For the text-containing cell, return its midpoint in [X, Y] coordinate format. 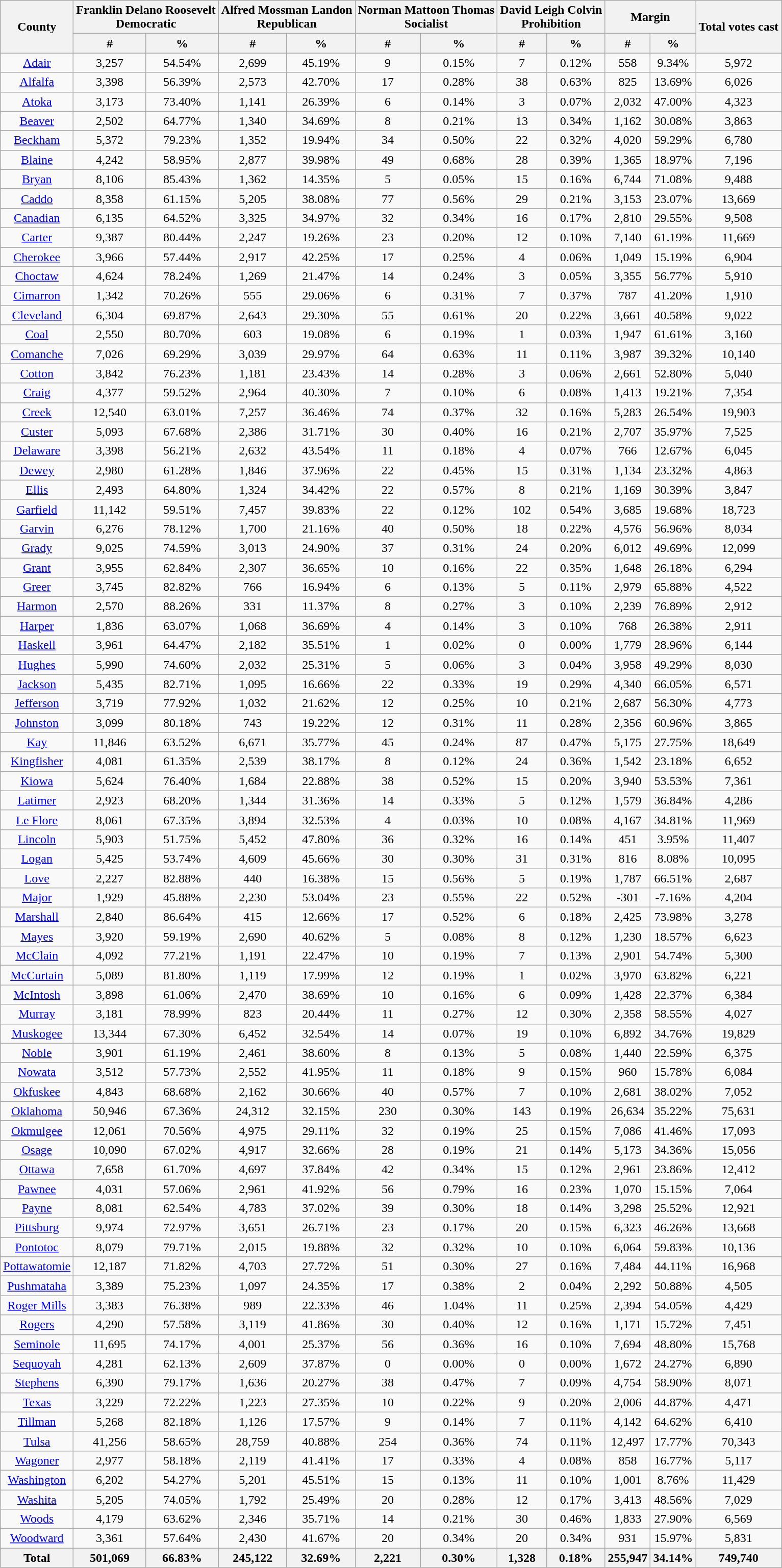
2,699 [253, 63]
Harper [37, 626]
12,187 [110, 1267]
76.89% [673, 606]
75.23% [182, 1286]
Total [37, 1558]
6,084 [739, 1072]
8.76% [673, 1480]
61.28% [182, 470]
36.69% [321, 626]
36.65% [321, 568]
45 [388, 742]
25.37% [321, 1344]
38.60% [321, 1053]
58.55% [673, 1014]
22.47% [321, 956]
57.73% [182, 1072]
88.26% [182, 606]
5,910 [739, 276]
4,031 [110, 1189]
1,579 [627, 800]
1,910 [739, 296]
49.29% [673, 665]
3,325 [253, 218]
50.88% [673, 1286]
230 [388, 1111]
78.99% [182, 1014]
3,173 [110, 102]
David Leigh ColvinProhibition [551, 17]
4,754 [627, 1383]
4,340 [627, 684]
27.35% [321, 1402]
74.17% [182, 1344]
64.80% [182, 490]
13,344 [110, 1033]
75,631 [739, 1111]
56.96% [673, 528]
3,383 [110, 1305]
6,144 [739, 645]
440 [253, 878]
70.56% [182, 1130]
331 [253, 606]
Woods [37, 1519]
40.58% [673, 315]
1,428 [627, 995]
41,256 [110, 1441]
66.83% [182, 1558]
3,298 [627, 1208]
3,013 [253, 548]
15.72% [673, 1325]
35.71% [321, 1519]
77.21% [182, 956]
Ellis [37, 490]
79.23% [182, 140]
4,377 [110, 393]
9,974 [110, 1228]
1,947 [627, 335]
2,681 [627, 1092]
41.46% [673, 1130]
4,179 [110, 1519]
59.83% [673, 1247]
1,324 [253, 490]
2,182 [253, 645]
34.97% [321, 218]
74.05% [182, 1499]
37.84% [321, 1169]
1,097 [253, 1286]
64.52% [182, 218]
1,636 [253, 1383]
2,346 [253, 1519]
23.43% [321, 373]
39.32% [673, 354]
Payne [37, 1208]
34.69% [321, 121]
Grant [37, 568]
38.08% [321, 198]
26.38% [673, 626]
63.01% [182, 412]
32.54% [321, 1033]
3,901 [110, 1053]
7,052 [739, 1092]
960 [627, 1072]
3,661 [627, 315]
32.66% [321, 1150]
80.44% [182, 237]
0.38% [459, 1286]
45.51% [321, 1480]
42.70% [321, 82]
64 [388, 354]
2,394 [627, 1305]
20.27% [321, 1383]
McIntosh [37, 995]
45.66% [321, 858]
3,413 [627, 1499]
21.47% [321, 276]
2,570 [110, 606]
3,685 [627, 509]
6,390 [110, 1383]
11,846 [110, 742]
57.06% [182, 1189]
2,643 [253, 315]
34 [388, 140]
8,081 [110, 1208]
68.68% [182, 1092]
14.35% [321, 179]
6,452 [253, 1033]
6,294 [739, 568]
8,358 [110, 198]
5,972 [739, 63]
Kingfisher [37, 762]
0.68% [459, 160]
2,461 [253, 1053]
82.82% [182, 587]
3,257 [110, 63]
Total votes cast [739, 27]
825 [627, 82]
Beaver [37, 121]
7,064 [739, 1189]
3,389 [110, 1286]
0.79% [459, 1189]
2,917 [253, 257]
5,093 [110, 432]
8,106 [110, 179]
Hughes [37, 665]
44.87% [673, 1402]
58.90% [673, 1383]
12.67% [673, 451]
501,069 [110, 1558]
24.90% [321, 548]
4,522 [739, 587]
245,122 [253, 1558]
21.62% [321, 703]
37.87% [321, 1363]
2,425 [627, 917]
57.58% [182, 1325]
2,502 [110, 121]
48.80% [673, 1344]
4,576 [627, 528]
7,029 [739, 1499]
2,358 [627, 1014]
71.08% [673, 179]
0.61% [459, 315]
768 [627, 626]
20.44% [321, 1014]
3,361 [110, 1538]
37.96% [321, 470]
74.60% [182, 665]
8.08% [673, 858]
17.57% [321, 1422]
Washita [37, 1499]
73.98% [673, 917]
86.64% [182, 917]
Kay [37, 742]
18,649 [739, 742]
4,092 [110, 956]
16,968 [739, 1267]
41.20% [673, 296]
12,921 [739, 1208]
34.76% [673, 1033]
54.74% [673, 956]
45.19% [321, 63]
Choctaw [37, 276]
81.80% [182, 975]
6,276 [110, 528]
Grady [37, 548]
3,278 [739, 917]
22.37% [673, 995]
79.17% [182, 1383]
25.31% [321, 665]
Garvin [37, 528]
1,141 [253, 102]
5,268 [110, 1422]
2,239 [627, 606]
4,624 [110, 276]
19,903 [739, 412]
35.22% [673, 1111]
6,892 [627, 1033]
57.44% [182, 257]
5,372 [110, 140]
31 [522, 858]
11,969 [739, 820]
Carter [37, 237]
19.68% [673, 509]
2,162 [253, 1092]
2,707 [627, 432]
78.24% [182, 276]
12,540 [110, 412]
6,221 [739, 975]
30.66% [321, 1092]
67.30% [182, 1033]
McCurtain [37, 975]
5,201 [253, 1480]
3,987 [627, 354]
13.69% [673, 82]
6,202 [110, 1480]
0.39% [575, 160]
2,470 [253, 995]
6,890 [739, 1363]
858 [627, 1460]
2,230 [253, 898]
Cotton [37, 373]
30.39% [673, 490]
Osage [37, 1150]
59.51% [182, 509]
47.80% [321, 839]
53.53% [673, 781]
1,836 [110, 626]
4,204 [739, 898]
3,847 [739, 490]
2,247 [253, 237]
67.36% [182, 1111]
2,964 [253, 393]
Bryan [37, 179]
1,342 [110, 296]
29.11% [321, 1130]
13,668 [739, 1228]
34.14% [673, 1558]
Creek [37, 412]
Cherokee [37, 257]
5,624 [110, 781]
4,286 [739, 800]
3,970 [627, 975]
3,966 [110, 257]
Haskell [37, 645]
18.97% [673, 160]
3,181 [110, 1014]
11,429 [739, 1480]
Tulsa [37, 1441]
1,162 [627, 121]
Seminole [37, 1344]
40.88% [321, 1441]
0.29% [575, 684]
2,690 [253, 937]
Comanche [37, 354]
1,929 [110, 898]
2,609 [253, 1363]
70.26% [182, 296]
3,512 [110, 1072]
6,623 [739, 937]
6,410 [739, 1422]
19.88% [321, 1247]
Sequoyah [37, 1363]
Beckham [37, 140]
743 [253, 723]
79.71% [182, 1247]
1,032 [253, 703]
1,001 [627, 1480]
11,669 [739, 237]
40.62% [321, 937]
3,153 [627, 198]
-301 [627, 898]
5,435 [110, 684]
16.77% [673, 1460]
3,039 [253, 354]
48.56% [673, 1499]
3,160 [739, 335]
989 [253, 1305]
31.36% [321, 800]
787 [627, 296]
6,064 [627, 1247]
0.46% [575, 1519]
1,171 [627, 1325]
49 [388, 160]
28.96% [673, 645]
6,652 [739, 762]
Rogers [37, 1325]
4,290 [110, 1325]
0.55% [459, 898]
17.77% [673, 1441]
0.54% [575, 509]
1,362 [253, 179]
3,842 [110, 373]
12,099 [739, 548]
Okmulgee [37, 1130]
56.77% [673, 276]
143 [522, 1111]
2,977 [110, 1460]
2,573 [253, 82]
7,257 [253, 412]
46.26% [673, 1228]
21 [522, 1150]
Johnston [37, 723]
1,191 [253, 956]
451 [627, 839]
76.23% [182, 373]
Noble [37, 1053]
64.62% [673, 1422]
50,946 [110, 1111]
1,700 [253, 528]
7,361 [739, 781]
7,694 [627, 1344]
7,525 [739, 432]
6,904 [739, 257]
72.97% [182, 1228]
4,471 [739, 1402]
5,173 [627, 1150]
3,719 [110, 703]
23.18% [673, 762]
3,961 [110, 645]
Jefferson [37, 703]
Custer [37, 432]
3,920 [110, 937]
69.87% [182, 315]
1,792 [253, 1499]
47.00% [673, 102]
76.38% [182, 1305]
67.02% [182, 1150]
102 [522, 509]
63.82% [673, 975]
8,030 [739, 665]
27 [522, 1267]
41.41% [321, 1460]
58.65% [182, 1441]
8,079 [110, 1247]
6,744 [627, 179]
749,740 [739, 1558]
66.51% [673, 878]
70,343 [739, 1441]
36 [388, 839]
76.40% [182, 781]
0.45% [459, 470]
64.47% [182, 645]
27.75% [673, 742]
1,352 [253, 140]
19.22% [321, 723]
41.95% [321, 1072]
823 [253, 1014]
3,898 [110, 995]
Alfalfa [37, 82]
3,355 [627, 276]
22.88% [321, 781]
46 [388, 1305]
Tillman [37, 1422]
4,863 [739, 470]
4,027 [739, 1014]
25.49% [321, 1499]
7,457 [253, 509]
4,917 [253, 1150]
22.33% [321, 1305]
Alfred Mossman LandonRepublican [287, 17]
15.78% [673, 1072]
19.94% [321, 140]
254 [388, 1441]
11,142 [110, 509]
65.88% [673, 587]
16.66% [321, 684]
24.27% [673, 1363]
32.53% [321, 820]
38.02% [673, 1092]
2,292 [627, 1286]
10,090 [110, 1150]
3,229 [110, 1402]
72.22% [182, 1402]
1,542 [627, 762]
59.52% [182, 393]
255,947 [627, 1558]
1,684 [253, 781]
59.19% [182, 937]
67.35% [182, 820]
Ottawa [37, 1169]
28,759 [253, 1441]
27.90% [673, 1519]
13,669 [739, 198]
41.92% [321, 1189]
57.64% [182, 1538]
4,020 [627, 140]
Oklahoma [37, 1111]
3,955 [110, 568]
74.59% [182, 548]
816 [627, 858]
31.71% [321, 432]
1,340 [253, 121]
Marshall [37, 917]
53.74% [182, 858]
51 [388, 1267]
2,877 [253, 160]
Greer [37, 587]
5,990 [110, 665]
555 [253, 296]
68.20% [182, 800]
17.99% [321, 975]
35.77% [321, 742]
-7.16% [673, 898]
44.11% [673, 1267]
26.39% [321, 102]
30.08% [673, 121]
Cleveland [37, 315]
5,117 [739, 1460]
22.59% [673, 1053]
4,281 [110, 1363]
4,697 [253, 1169]
Pittsburg [37, 1228]
1,181 [253, 373]
62.13% [182, 1363]
1,230 [627, 937]
2,430 [253, 1538]
12,061 [110, 1130]
4,323 [739, 102]
18.57% [673, 937]
16.94% [321, 587]
1,068 [253, 626]
62.84% [182, 568]
10,140 [739, 354]
1,328 [522, 1558]
7,484 [627, 1267]
7,086 [627, 1130]
Coal [37, 335]
6,045 [739, 451]
2,911 [739, 626]
Atoka [37, 102]
32.69% [321, 1558]
24.35% [321, 1286]
2,912 [739, 606]
5,040 [739, 373]
35.97% [673, 432]
11.37% [321, 606]
McClain [37, 956]
3,865 [739, 723]
67.68% [182, 432]
County [37, 27]
4,773 [739, 703]
6,780 [739, 140]
26.71% [321, 1228]
4,843 [110, 1092]
2,550 [110, 335]
9,508 [739, 218]
56.21% [182, 451]
2,979 [627, 587]
5,175 [627, 742]
3,940 [627, 781]
4,783 [253, 1208]
1,126 [253, 1422]
Washington [37, 1480]
6,384 [739, 995]
1,223 [253, 1402]
Margin [650, 17]
1,095 [253, 684]
26.18% [673, 568]
Stephens [37, 1383]
9,488 [739, 179]
71.82% [182, 1267]
2,386 [253, 432]
15.19% [673, 257]
Mayes [37, 937]
1,440 [627, 1053]
Roger Mills [37, 1305]
Jackson [37, 684]
Le Flore [37, 820]
2,539 [253, 762]
12,412 [739, 1169]
9.34% [673, 63]
29.06% [321, 296]
6,375 [739, 1053]
2,980 [110, 470]
58.95% [182, 160]
6,671 [253, 742]
12.66% [321, 917]
1,833 [627, 1519]
5,300 [739, 956]
9,387 [110, 237]
8,061 [110, 820]
58.18% [182, 1460]
73.40% [182, 102]
45.88% [182, 898]
2,810 [627, 218]
23.32% [673, 470]
Logan [37, 858]
1,672 [627, 1363]
11,695 [110, 1344]
26.54% [673, 412]
63.07% [182, 626]
4,429 [739, 1305]
2,923 [110, 800]
7,196 [739, 160]
Major [37, 898]
53.04% [321, 898]
5,452 [253, 839]
4,167 [627, 820]
41.67% [321, 1538]
Harmon [37, 606]
16.38% [321, 878]
10,095 [739, 858]
1,648 [627, 568]
38.69% [321, 995]
2,552 [253, 1072]
Pottawatomie [37, 1267]
Love [37, 878]
19,829 [739, 1033]
56.39% [182, 82]
54.54% [182, 63]
Blaine [37, 160]
4,001 [253, 1344]
32.15% [321, 1111]
55 [388, 315]
62.54% [182, 1208]
6,569 [739, 1519]
61.06% [182, 995]
2,632 [253, 451]
35.51% [321, 645]
1,787 [627, 878]
9,025 [110, 548]
82.88% [182, 878]
77.92% [182, 703]
37.02% [321, 1208]
59.29% [673, 140]
87 [522, 742]
Nowata [37, 1072]
49.69% [673, 548]
25.52% [673, 1208]
19.21% [673, 393]
23.86% [673, 1169]
Wagoner [37, 1460]
39 [388, 1208]
3,651 [253, 1228]
15,056 [739, 1150]
5,089 [110, 975]
7,026 [110, 354]
1,269 [253, 276]
41.86% [321, 1325]
29.30% [321, 315]
Craig [37, 393]
18,723 [739, 509]
63.52% [182, 742]
Okfuskee [37, 1092]
29.55% [673, 218]
82.18% [182, 1422]
80.70% [182, 335]
66.05% [673, 684]
5,283 [627, 412]
4,081 [110, 762]
Caddo [37, 198]
38.17% [321, 762]
61.15% [182, 198]
6,571 [739, 684]
Woodward [37, 1538]
Pontotoc [37, 1247]
34.81% [673, 820]
1,070 [627, 1189]
39.83% [321, 509]
9,022 [739, 315]
2,493 [110, 490]
5,831 [739, 1538]
0.35% [575, 568]
60.96% [673, 723]
52.80% [673, 373]
80.18% [182, 723]
3,894 [253, 820]
2,661 [627, 373]
0.23% [575, 1189]
29.97% [321, 354]
2 [522, 1286]
2,006 [627, 1402]
61.70% [182, 1169]
3.95% [673, 839]
85.43% [182, 179]
19.26% [321, 237]
558 [627, 63]
1,779 [627, 645]
Texas [37, 1402]
34.36% [673, 1150]
25 [522, 1130]
931 [627, 1538]
3,958 [627, 665]
51.75% [182, 839]
42.25% [321, 257]
3,119 [253, 1325]
69.29% [182, 354]
8,071 [739, 1383]
27.72% [321, 1267]
2,840 [110, 917]
2,119 [253, 1460]
2,227 [110, 878]
15,768 [739, 1344]
8,034 [739, 528]
7,451 [739, 1325]
5,425 [110, 858]
Lincoln [37, 839]
6,135 [110, 218]
4,242 [110, 160]
1,169 [627, 490]
78.12% [182, 528]
82.71% [182, 684]
Norman Mattoon ThomasSocialist [426, 17]
1,365 [627, 160]
26,634 [627, 1111]
1,413 [627, 393]
64.77% [182, 121]
1,119 [253, 975]
Garfield [37, 509]
6,304 [110, 315]
6,323 [627, 1228]
37 [388, 548]
603 [253, 335]
Pushmataha [37, 1286]
56.30% [673, 703]
15.97% [673, 1538]
Cimarron [37, 296]
2,221 [388, 1558]
2,901 [627, 956]
24,312 [253, 1111]
4,505 [739, 1286]
1,134 [627, 470]
40.30% [321, 393]
43.54% [321, 451]
Dewey [37, 470]
54.27% [182, 1480]
Kiowa [37, 781]
34.42% [321, 490]
1,846 [253, 470]
1.04% [459, 1305]
42 [388, 1169]
Latimer [37, 800]
5,903 [110, 839]
1,049 [627, 257]
Muskogee [37, 1033]
4,609 [253, 858]
2,356 [627, 723]
19.08% [321, 335]
61.35% [182, 762]
61.61% [673, 335]
Pawnee [37, 1189]
15.15% [673, 1189]
4,975 [253, 1130]
11,407 [739, 839]
39.98% [321, 160]
3,099 [110, 723]
54.05% [673, 1305]
36.84% [673, 800]
3,745 [110, 587]
21.16% [321, 528]
3,863 [739, 121]
13 [522, 121]
Franklin Delano RooseveltDemocratic [146, 17]
Canadian [37, 218]
63.62% [182, 1519]
12,497 [627, 1441]
17,093 [739, 1130]
4,703 [253, 1267]
2,307 [253, 568]
4,142 [627, 1422]
415 [253, 917]
Delaware [37, 451]
36.46% [321, 412]
7,354 [739, 393]
29 [522, 198]
Murray [37, 1014]
2,015 [253, 1247]
Adair [37, 63]
23.07% [673, 198]
6,026 [739, 82]
6,012 [627, 548]
77 [388, 198]
1,344 [253, 800]
7,140 [627, 237]
10,136 [739, 1247]
7,658 [110, 1169]
